Determine the (X, Y) coordinate at the center of the cell enclosing the given text.  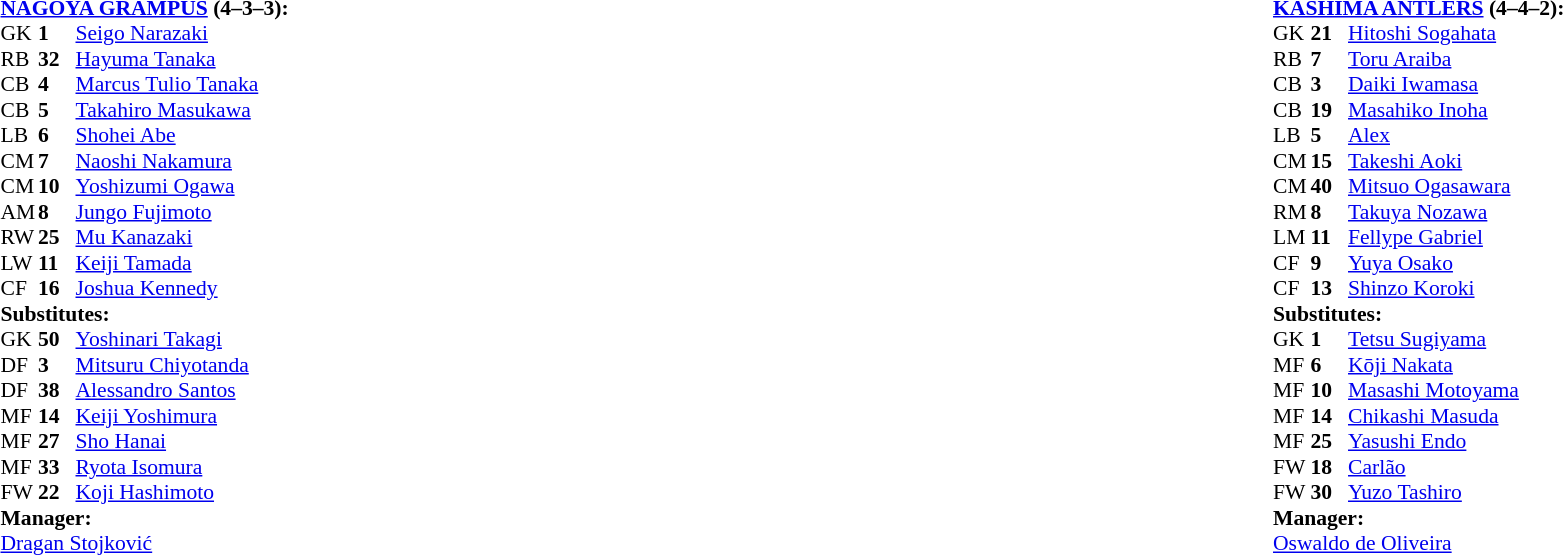
Jungo Fujimoto (182, 212)
Shohei Abe (182, 135)
16 (57, 289)
32 (57, 59)
Joshua Kennedy (182, 289)
Yoshinari Takagi (182, 339)
22 (57, 493)
15 (1330, 161)
Seigo Narazaki (182, 33)
LW (19, 263)
Mitsuru Chiyotanda (182, 365)
Marcus Tulio Tanaka (182, 85)
9 (1330, 263)
Substitutes: (144, 314)
13 (1330, 289)
Hayuma Tanaka (182, 59)
Keiji Tamada (182, 263)
Manager: (144, 518)
Takahiro Masukawa (182, 110)
Keiji Yoshimura (182, 416)
50 (57, 339)
LM (1292, 237)
Naoshi Nakamura (182, 161)
Sho Hanai (182, 441)
RW (19, 237)
27 (57, 441)
21 (1330, 33)
33 (57, 467)
AM (19, 212)
Alessandro Santos (182, 391)
18 (1330, 467)
4 (57, 85)
Ryota Isomura (182, 467)
38 (57, 391)
19 (1330, 110)
Koji Hashimoto (182, 493)
RM (1292, 212)
Mu Kanazaki (182, 237)
40 (1330, 187)
30 (1330, 493)
Yoshizumi Ogawa (182, 187)
